Capture the cell that displays the provided text and extract its (x, y) central coordinate. 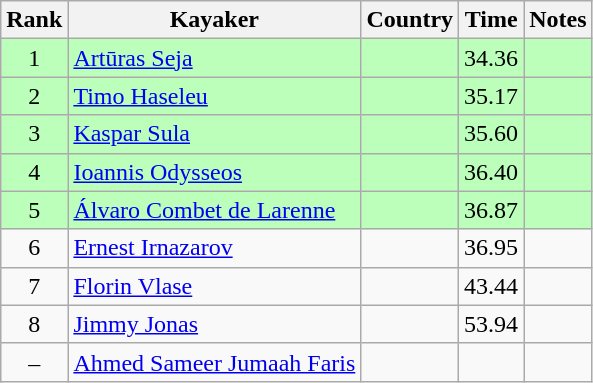
36.87 (492, 210)
35.60 (492, 134)
– (34, 362)
1 (34, 58)
Notes (558, 20)
Timo Haseleu (214, 96)
36.40 (492, 172)
Kayaker (214, 20)
35.17 (492, 96)
Artūras Seja (214, 58)
7 (34, 286)
34.36 (492, 58)
3 (34, 134)
Jimmy Jonas (214, 324)
Álvaro Combet de Larenne (214, 210)
5 (34, 210)
4 (34, 172)
Country (410, 20)
Ioannis Odysseos (214, 172)
Ahmed Sameer Jumaah Faris (214, 362)
43.44 (492, 286)
53.94 (492, 324)
2 (34, 96)
Ernest Irnazarov (214, 248)
Time (492, 20)
Rank (34, 20)
Kaspar Sula (214, 134)
36.95 (492, 248)
6 (34, 248)
Florin Vlase (214, 286)
8 (34, 324)
